Determine the [X, Y] coordinate at the center of the cell enclosing the given text.  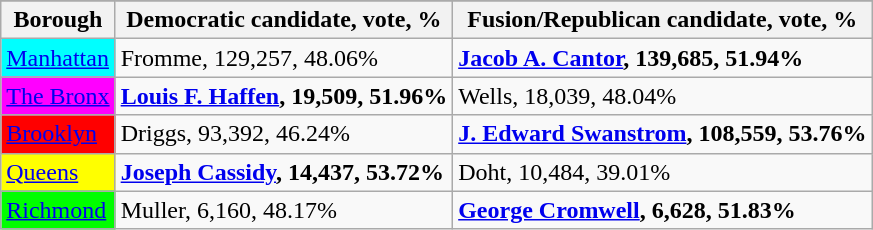
J. Edward Swanstrom, 108,559, 53.76% [662, 134]
Richmond [58, 210]
Brooklyn [58, 134]
Louis F. Haffen, 19,509, 51.96% [284, 96]
Democratic candidate, vote, % [284, 20]
Fusion/Republican candidate, vote, % [662, 20]
Jacob A. Cantor, 139,685, 51.94% [662, 58]
Queens [58, 172]
The Bronx [58, 96]
Muller, 6,160, 48.17% [284, 210]
Joseph Cassidy, 14,437, 53.72% [284, 172]
Doht, 10,484, 39.01% [662, 172]
Borough [58, 20]
Driggs, 93,392, 46.24% [284, 134]
Manhattan [58, 58]
Fromme, 129,257, 48.06% [284, 58]
George Cromwell, 6,628, 51.83% [662, 210]
Wells, 18,039, 48.04% [662, 96]
